Output the [x, y] coordinate of the center of the cell containing the given text.  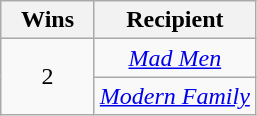
Wins [48, 20]
Modern Family [174, 96]
Recipient [174, 20]
2 [48, 77]
Mad Men [174, 58]
